Detect which cell encompasses the target text, then output its [x, y] center coordinate. 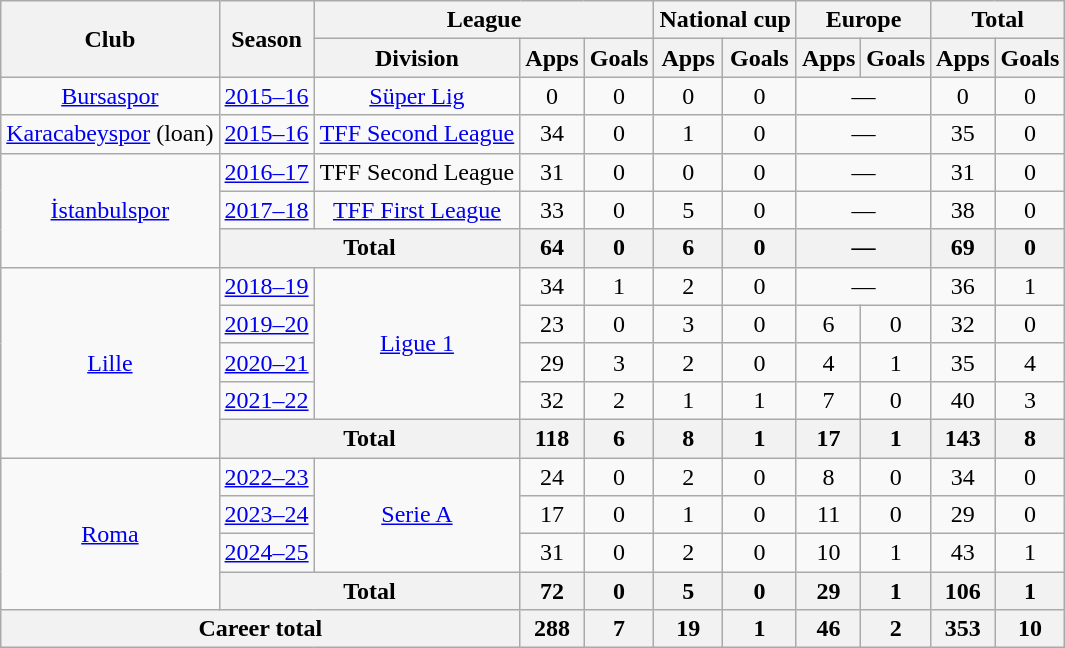
353 [963, 629]
72 [552, 591]
2018–19 [266, 286]
Career total [260, 629]
2019–20 [266, 324]
143 [963, 438]
43 [963, 553]
Division [417, 58]
Club [110, 39]
Lille [110, 362]
2017–18 [266, 210]
118 [552, 438]
2021–22 [266, 400]
Season [266, 39]
İstanbulspor [110, 210]
Karacabeyspor (loan) [110, 134]
2024–25 [266, 553]
106 [963, 591]
11 [828, 515]
38 [963, 210]
64 [552, 248]
Europe [863, 20]
Serie A [417, 515]
2016–17 [266, 172]
33 [552, 210]
Roma [110, 534]
40 [963, 400]
24 [552, 477]
19 [688, 629]
Bursaspor [110, 96]
2022–23 [266, 477]
2023–24 [266, 515]
69 [963, 248]
288 [552, 629]
TFF First League [417, 210]
Süper Lig [417, 96]
Ligue 1 [417, 343]
36 [963, 286]
National cup [725, 20]
46 [828, 629]
League [484, 20]
2020–21 [266, 362]
23 [552, 324]
